Locate the cell with the specified text and output its (X, Y) center coordinate. 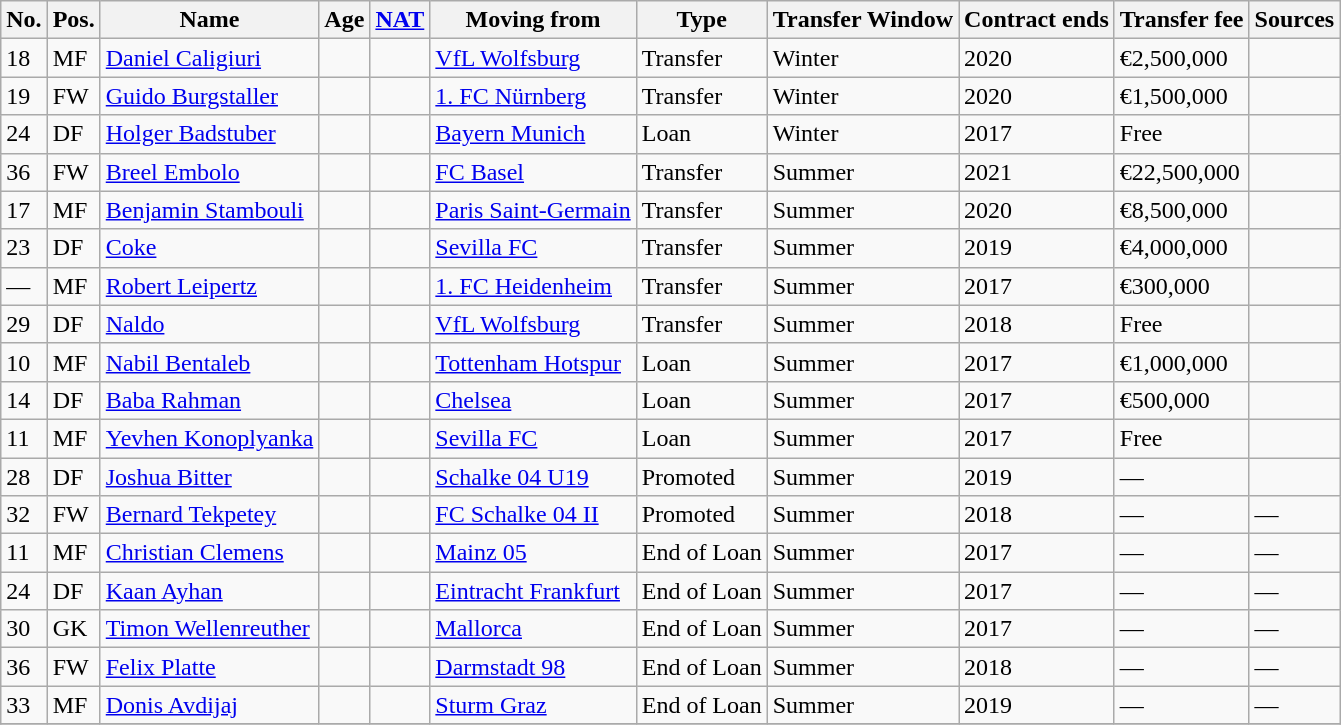
€300,000 (1182, 286)
Robert Leipertz (210, 286)
Yevhen Konoplyanka (210, 438)
Nabil Bentaleb (210, 362)
€4,000,000 (1182, 248)
32 (24, 515)
Breel Embolo (210, 172)
€500,000 (1182, 400)
Eintracht Frankfurt (533, 591)
29 (24, 324)
GK (74, 629)
NAT (400, 20)
Transfer Window (862, 20)
33 (24, 705)
Coke (210, 248)
Age (344, 20)
Christian Clemens (210, 553)
Schalke 04 U19 (533, 477)
Guido Burgstaller (210, 96)
Transfer fee (1182, 20)
28 (24, 477)
14 (24, 400)
Type (702, 20)
18 (24, 58)
Pos. (74, 20)
€22,500,000 (1182, 172)
No. (24, 20)
Sources (1294, 20)
Joshua Bitter (210, 477)
Donis Avdijaj (210, 705)
1. FC Heidenheim (533, 286)
Chelsea (533, 400)
Paris Saint-Germain (533, 210)
€1,000,000 (1182, 362)
Contract ends (1037, 20)
€8,500,000 (1182, 210)
Daniel Caligiuri (210, 58)
Moving from (533, 20)
30 (24, 629)
Mallorca (533, 629)
Darmstadt 98 (533, 667)
€2,500,000 (1182, 58)
Mainz 05 (533, 553)
1. FC Nürnberg (533, 96)
€1,500,000 (1182, 96)
23 (24, 248)
Name (210, 20)
Tottenham Hotspur (533, 362)
17 (24, 210)
2021 (1037, 172)
Naldo (210, 324)
FC Basel (533, 172)
Felix Platte (210, 667)
Holger Badstuber (210, 134)
Benjamin Stambouli (210, 210)
19 (24, 96)
Sturm Graz (533, 705)
Bayern Munich (533, 134)
10 (24, 362)
Baba Rahman (210, 400)
FC Schalke 04 II (533, 515)
Bernard Tekpetey (210, 515)
Timon Wellenreuther (210, 629)
Kaan Ayhan (210, 591)
